Identify which cell holds the provided text, then report its [x, y] central coordinate. 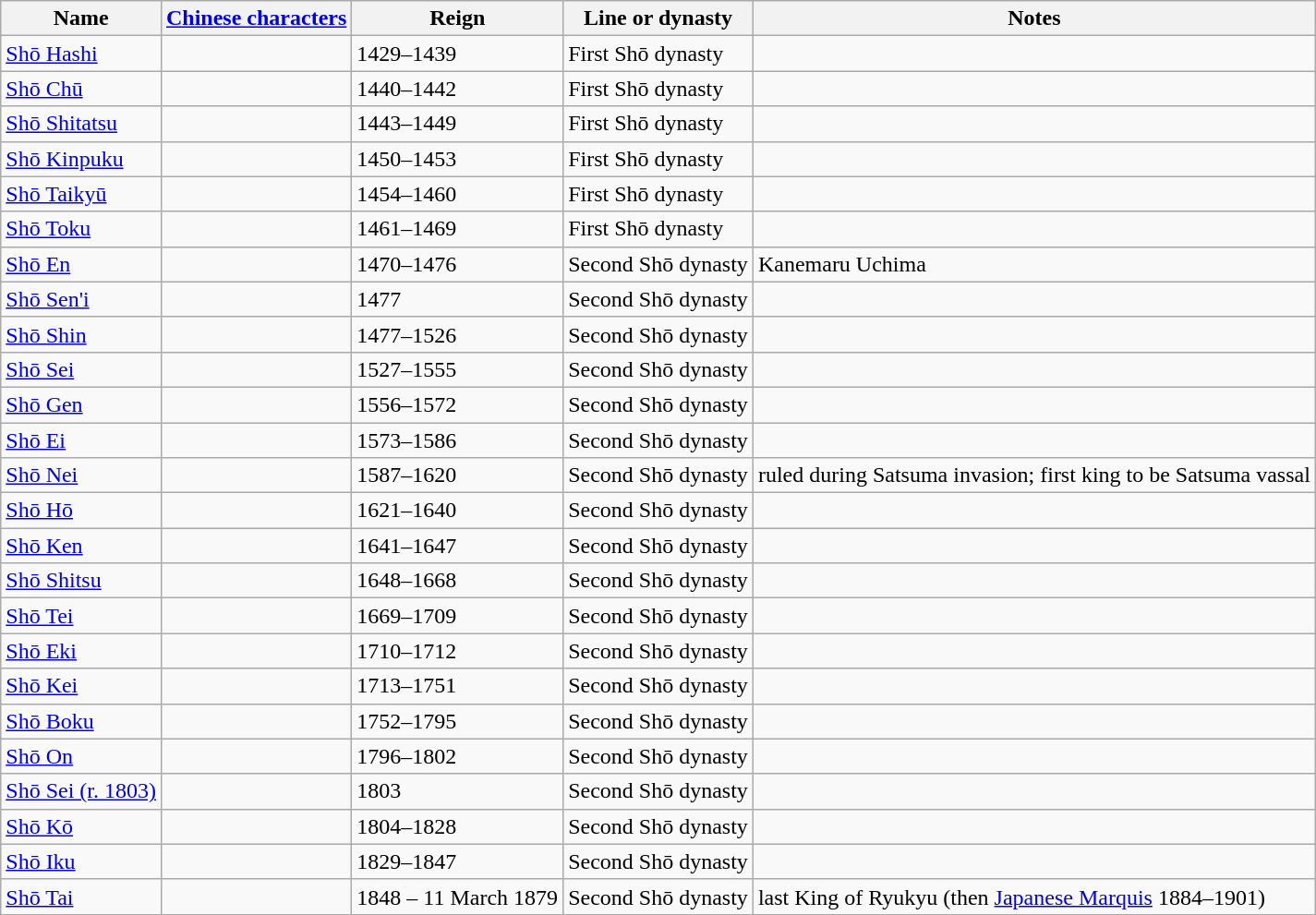
Shō Chū [81, 89]
Notes [1034, 18]
1648–1668 [458, 581]
Shō Sei [81, 369]
1477–1526 [458, 334]
1713–1751 [458, 686]
Shō Sei (r. 1803) [81, 791]
Shō Kinpuku [81, 159]
Shō Gen [81, 404]
1454–1460 [458, 194]
1848 – 11 March 1879 [458, 897]
Shō Nei [81, 476]
Shō En [81, 264]
Shō Kō [81, 826]
1796–1802 [458, 756]
1429–1439 [458, 54]
Shō Eki [81, 651]
Shō Kei [81, 686]
Shō Boku [81, 721]
Line or dynasty [658, 18]
Reign [458, 18]
1752–1795 [458, 721]
1461–1469 [458, 229]
Shō Taikyū [81, 194]
Shō Ei [81, 440]
1803 [458, 791]
1556–1572 [458, 404]
Shō Tei [81, 616]
Shō Iku [81, 861]
Kanemaru Uchima [1034, 264]
1587–1620 [458, 476]
Shō Toku [81, 229]
Name [81, 18]
Shō Sen'i [81, 299]
ruled during Satsuma invasion; first king to be Satsuma vassal [1034, 476]
Shō Ken [81, 546]
Shō Hashi [81, 54]
1804–1828 [458, 826]
1443–1449 [458, 124]
1470–1476 [458, 264]
1477 [458, 299]
1440–1442 [458, 89]
1621–1640 [458, 511]
1641–1647 [458, 546]
Shō Shitsu [81, 581]
1450–1453 [458, 159]
last King of Ryukyu (then Japanese Marquis 1884–1901) [1034, 897]
1829–1847 [458, 861]
Shō Shin [81, 334]
Shō Hō [81, 511]
Shō Tai [81, 897]
1710–1712 [458, 651]
1669–1709 [458, 616]
Shō On [81, 756]
1527–1555 [458, 369]
Chinese characters [256, 18]
Shō Shitatsu [81, 124]
1573–1586 [458, 440]
